Find where the given text appears and provide that cell's center as (x, y) coordinate. 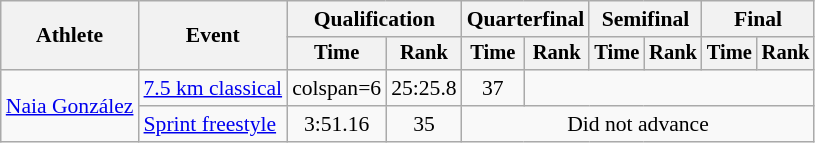
7.5 km classical (214, 88)
37 (493, 88)
Quarterfinal (526, 19)
3:51.16 (336, 124)
Naia González (70, 106)
Semifinal (645, 19)
Final (758, 19)
Did not advance (638, 124)
25:25.8 (424, 88)
Sprint freestyle (214, 124)
35 (424, 124)
Event (214, 36)
Qualification (374, 19)
colspan=6 (336, 88)
Athlete (70, 36)
